Extract the (X, Y) coordinate from the center of the cell holding the provided text.  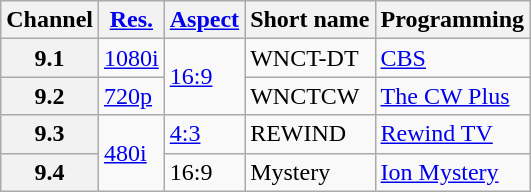
4:3 (204, 134)
9.2 (50, 96)
Res. (132, 20)
CBS (452, 58)
Ion Mystery (452, 172)
Mystery (310, 172)
1080i (132, 58)
WNCT-DT (310, 58)
WNCTCW (310, 96)
Rewind TV (452, 134)
Channel (50, 20)
Short name (310, 20)
The CW Plus (452, 96)
480i (132, 153)
Programming (452, 20)
9.1 (50, 58)
9.4 (50, 172)
9.3 (50, 134)
Aspect (204, 20)
720p (132, 96)
REWIND (310, 134)
